Identify which cell holds the provided text, then report its (x, y) central coordinate. 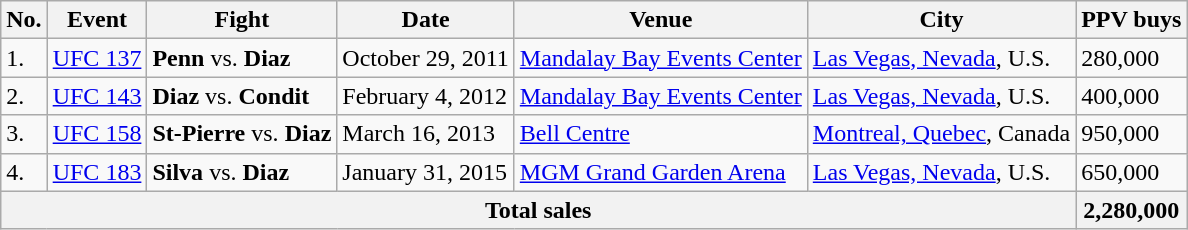
MGM Grand Garden Arena (660, 172)
4. (24, 172)
No. (24, 20)
Silva vs. Diaz (242, 172)
Venue (660, 20)
October 29, 2011 (426, 58)
March 16, 2013 (426, 134)
2. (24, 96)
280,000 (1132, 58)
Date (426, 20)
UFC 183 (97, 172)
UFC 137 (97, 58)
Bell Centre (660, 134)
UFC 143 (97, 96)
St-Pierre vs. Diaz (242, 134)
Diaz vs. Condit (242, 96)
3. (24, 134)
January 31, 2015 (426, 172)
650,000 (1132, 172)
February 4, 2012 (426, 96)
2,280,000 (1132, 210)
950,000 (1132, 134)
1. (24, 58)
Total sales (538, 210)
City (941, 20)
400,000 (1132, 96)
Event (97, 20)
PPV buys (1132, 20)
Penn vs. Diaz (242, 58)
Fight (242, 20)
UFC 158 (97, 134)
Montreal, Quebec, Canada (941, 134)
